Find where the given text appears and provide that cell's center as (X, Y) coordinate. 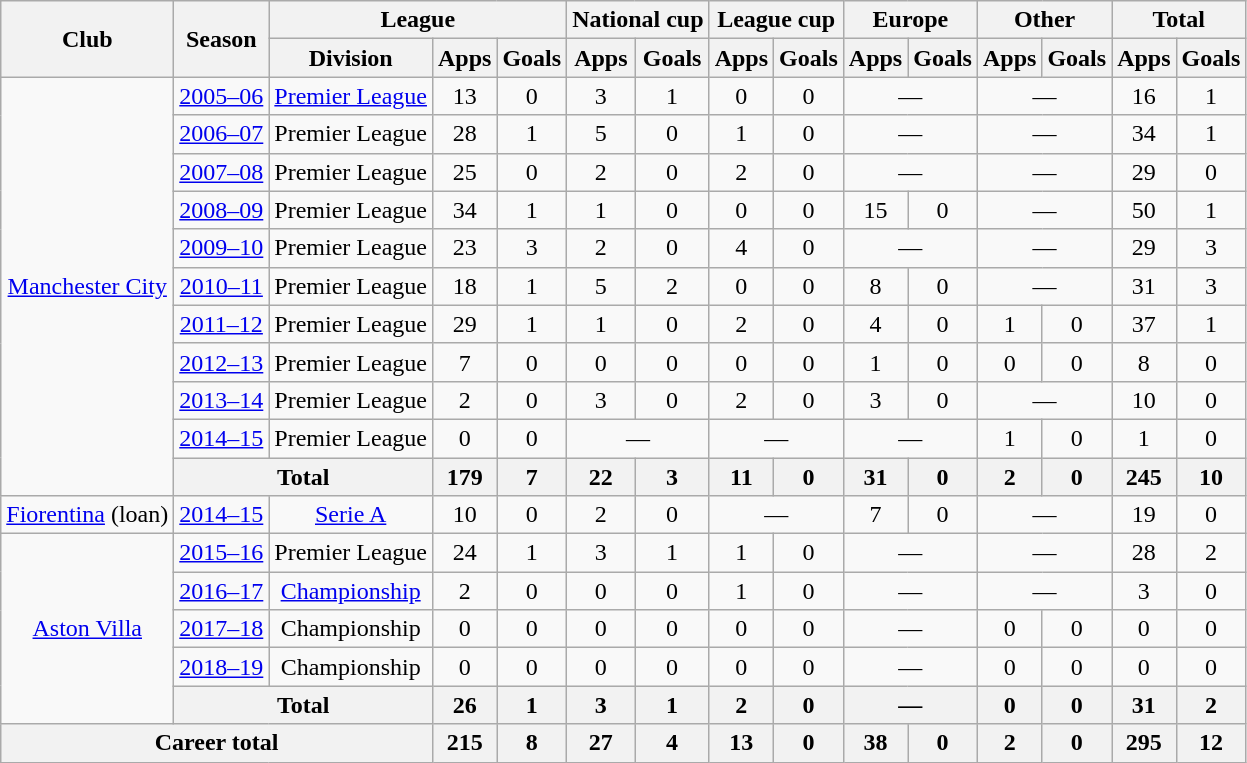
Division (351, 58)
24 (464, 553)
2008–09 (222, 210)
Other (1044, 20)
Fiorentina (loan) (88, 515)
245 (1144, 477)
11 (741, 477)
Club (88, 39)
Manchester City (88, 286)
12 (1211, 743)
50 (1144, 210)
Career total (217, 743)
2015–16 (222, 553)
215 (464, 743)
2012–13 (222, 362)
National cup (638, 20)
2018–19 (222, 667)
18 (464, 286)
25 (464, 172)
37 (1144, 324)
16 (1144, 96)
2005–06 (222, 96)
15 (875, 210)
2010–11 (222, 286)
2016–17 (222, 591)
Season (222, 39)
League (418, 20)
22 (601, 477)
23 (464, 248)
2006–07 (222, 134)
2009–10 (222, 248)
2011–12 (222, 324)
2017–18 (222, 629)
19 (1144, 515)
Serie A (351, 515)
295 (1144, 743)
38 (875, 743)
Aston Villa (88, 629)
27 (601, 743)
179 (464, 477)
26 (464, 705)
Europe (910, 20)
2013–14 (222, 400)
League cup (776, 20)
2007–08 (222, 172)
